Scan for the cell matching the given text and deliver its [x, y] coordinate at center. 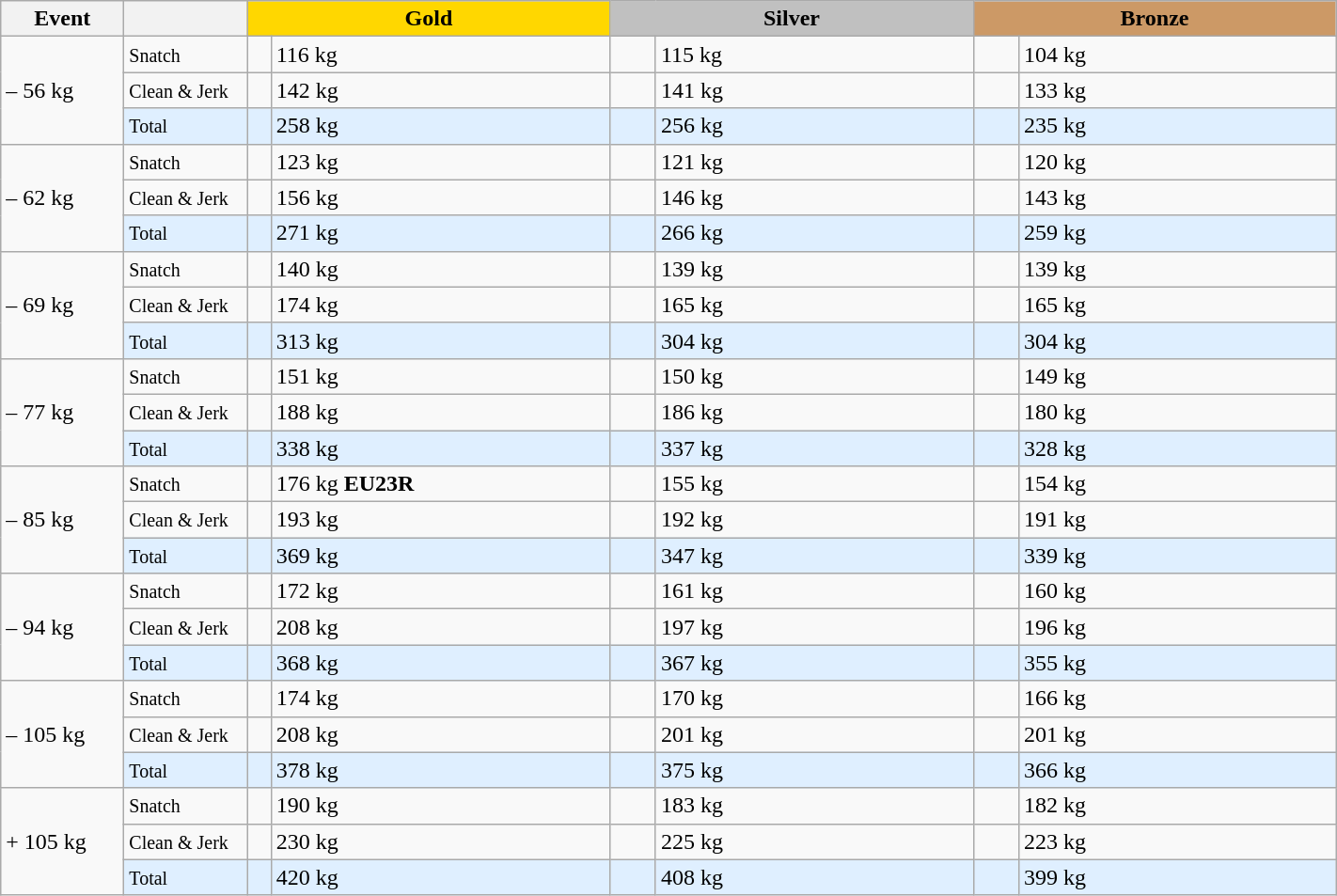
375 kg [814, 770]
225 kg [814, 841]
258 kg [440, 126]
– 56 kg [62, 90]
366 kg [1177, 770]
378 kg [440, 770]
123 kg [440, 162]
121 kg [814, 162]
196 kg [1177, 627]
176 kg EU23R [440, 484]
338 kg [440, 448]
Bronze [1155, 19]
193 kg [440, 520]
369 kg [440, 556]
347 kg [814, 556]
355 kg [1177, 663]
191 kg [1177, 520]
146 kg [814, 197]
– 77 kg [62, 412]
197 kg [814, 627]
143 kg [1177, 197]
160 kg [1177, 591]
Gold [429, 19]
172 kg [440, 591]
180 kg [1177, 412]
Silver [792, 19]
133 kg [1177, 90]
186 kg [814, 412]
Event [62, 19]
328 kg [1177, 448]
142 kg [440, 90]
266 kg [814, 233]
367 kg [814, 663]
408 kg [814, 877]
230 kg [440, 841]
313 kg [440, 340]
256 kg [814, 126]
– 69 kg [62, 305]
235 kg [1177, 126]
188 kg [440, 412]
420 kg [440, 877]
166 kg [1177, 699]
183 kg [814, 806]
– 85 kg [62, 520]
271 kg [440, 233]
259 kg [1177, 233]
150 kg [814, 376]
399 kg [1177, 877]
161 kg [814, 591]
339 kg [1177, 556]
337 kg [814, 448]
149 kg [1177, 376]
– 94 kg [62, 627]
120 kg [1177, 162]
156 kg [440, 197]
140 kg [440, 269]
155 kg [814, 484]
170 kg [814, 699]
151 kg [440, 376]
182 kg [1177, 806]
116 kg [440, 55]
141 kg [814, 90]
– 62 kg [62, 197]
190 kg [440, 806]
368 kg [440, 663]
104 kg [1177, 55]
+ 105 kg [62, 841]
– 105 kg [62, 734]
154 kg [1177, 484]
223 kg [1177, 841]
115 kg [814, 55]
192 kg [814, 520]
